From the cell containing the given text, extract its center point as (x, y) coordinate. 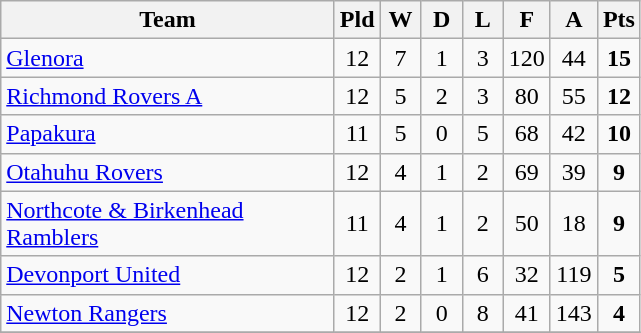
L (482, 20)
Northcote & Birkenhead Ramblers (168, 224)
6 (482, 275)
80 (526, 96)
44 (574, 58)
119 (574, 275)
8 (482, 313)
55 (574, 96)
15 (618, 58)
50 (526, 224)
D (442, 20)
143 (574, 313)
Otahuhu Rovers (168, 172)
Glenora (168, 58)
Team (168, 20)
Papakura (168, 134)
7 (400, 58)
69 (526, 172)
A (574, 20)
68 (526, 134)
41 (526, 313)
F (526, 20)
42 (574, 134)
120 (526, 58)
39 (574, 172)
32 (526, 275)
W (400, 20)
10 (618, 134)
Newton Rangers (168, 313)
Pts (618, 20)
Richmond Rovers A (168, 96)
18 (574, 224)
Pld (357, 20)
Devonport United (168, 275)
